Return the [x, y] coordinate for the center point of the cell that contains the specified text.  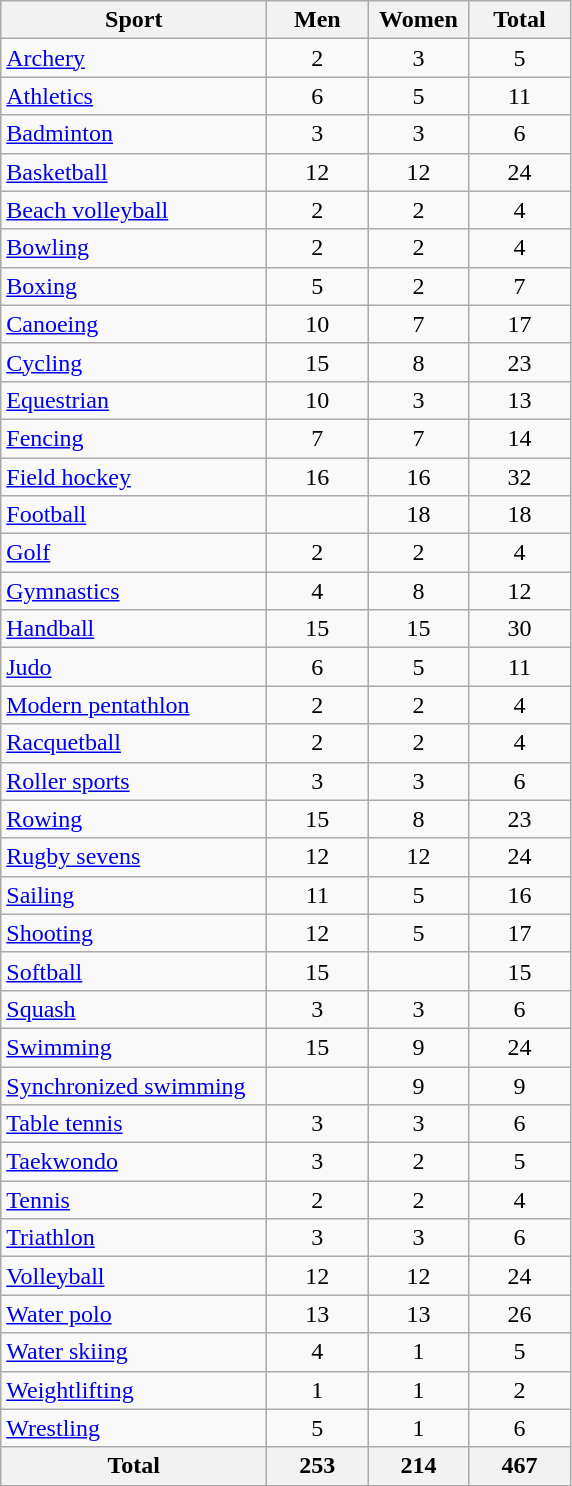
Football [134, 515]
Racquetball [134, 743]
Sailing [134, 895]
467 [520, 1466]
Taekwondo [134, 1162]
30 [520, 629]
Shooting [134, 933]
Softball [134, 971]
Weightlifting [134, 1390]
Water skiing [134, 1352]
Bowling [134, 248]
Volleyball [134, 1276]
Canoeing [134, 324]
Athletics [134, 96]
Women [418, 20]
Men [318, 20]
Wrestling [134, 1428]
Cycling [134, 362]
253 [318, 1466]
Sport [134, 20]
Rowing [134, 819]
Roller sports [134, 781]
214 [418, 1466]
Equestrian [134, 400]
Golf [134, 553]
Basketball [134, 172]
Triathlon [134, 1238]
Gymnastics [134, 591]
Beach volleyball [134, 210]
Archery [134, 58]
Fencing [134, 438]
Rugby sevens [134, 857]
32 [520, 477]
Tennis [134, 1200]
Judo [134, 667]
Table tennis [134, 1124]
Modern pentathlon [134, 705]
Badminton [134, 134]
Synchronized swimming [134, 1085]
Squash [134, 1009]
14 [520, 438]
Boxing [134, 286]
Water polo [134, 1314]
Swimming [134, 1047]
Field hockey [134, 477]
Handball [134, 629]
26 [520, 1314]
